Pinpoint the cell where the given text exists, returning its [x, y] midpoint coordinate. 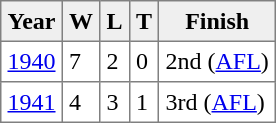
0 [144, 61]
L [115, 21]
3rd (AFL) [218, 102]
1 [144, 102]
T [144, 21]
4 [81, 102]
3 [115, 102]
Year [32, 21]
W [81, 21]
7 [81, 61]
2nd (AFL) [218, 61]
Finish [218, 21]
1941 [32, 102]
2 [115, 61]
1940 [32, 61]
